Return the (X, Y) coordinate for the center point of the cell that contains the specified text.  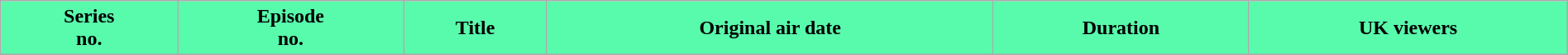
Original air date (770, 28)
Title (475, 28)
UK viewers (1408, 28)
Duration (1121, 28)
Episodeno. (291, 28)
Seriesno. (89, 28)
